Return [x, y] of the center of cell containing provided text 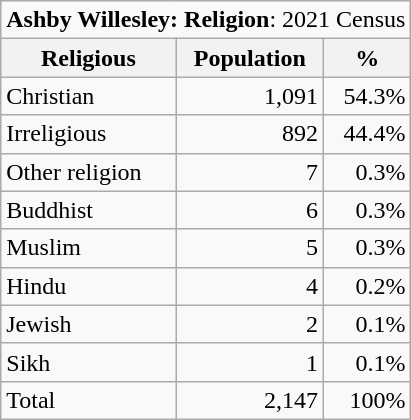
100% [367, 400]
Sikh [88, 362]
% [367, 58]
2,147 [250, 400]
1 [250, 362]
Muslim [88, 248]
892 [250, 134]
4 [250, 286]
2 [250, 324]
Irreligious [88, 134]
1,091 [250, 96]
Hindu [88, 286]
7 [250, 172]
5 [250, 248]
Other religion [88, 172]
Christian [88, 96]
Jewish [88, 324]
0.2% [367, 286]
Buddhist [88, 210]
Ashby Willesley: Religion: 2021 Census [206, 20]
Population [250, 58]
Total [88, 400]
44.4% [367, 134]
54.3% [367, 96]
6 [250, 210]
Religious [88, 58]
